From the cell containing the given text, extract its center point as [x, y] coordinate. 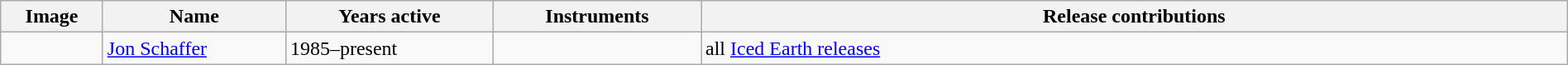
all Iced Earth releases [1135, 48]
Jon Schaffer [194, 48]
Years active [389, 17]
1985–present [389, 48]
Release contributions [1135, 17]
Name [194, 17]
Instruments [597, 17]
Image [52, 17]
